Output the [X, Y] coordinate of the center of the cell containing the given text.  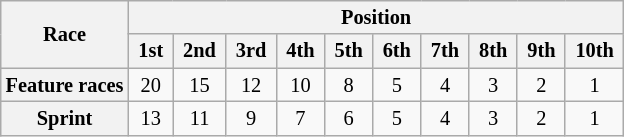
11 [200, 118]
10 [300, 85]
20 [150, 85]
6 [349, 118]
13 [150, 118]
7th [445, 51]
4th [300, 51]
9th [541, 51]
8th [493, 51]
Sprint [65, 118]
10th [594, 51]
Position [376, 17]
Race [65, 34]
5th [349, 51]
15 [200, 85]
1st [150, 51]
8 [349, 85]
12 [251, 85]
9 [251, 118]
7 [300, 118]
3rd [251, 51]
Feature races [65, 85]
2nd [200, 51]
6th [397, 51]
